Identify which cell holds the provided text, then report its [X, Y] central coordinate. 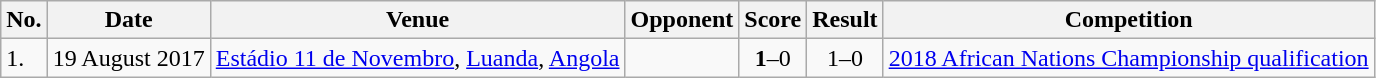
19 August 2017 [128, 58]
Date [128, 20]
Estádio 11 de Novembro, Luanda, Angola [418, 58]
Competition [1128, 20]
Venue [418, 20]
Result [845, 20]
2018 African Nations Championship qualification [1128, 58]
1. [24, 58]
Opponent [682, 20]
Score [773, 20]
No. [24, 20]
